Capture the cell that displays the provided text and extract its (X, Y) central coordinate. 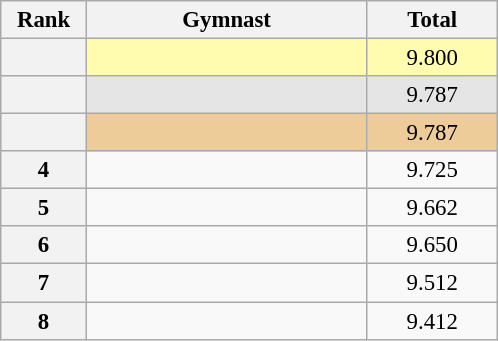
9.650 (432, 245)
9.800 (432, 58)
Gymnast (226, 20)
9.662 (432, 208)
Rank (44, 20)
4 (44, 170)
Total (432, 20)
6 (44, 245)
9.412 (432, 321)
7 (44, 283)
5 (44, 208)
9.512 (432, 283)
8 (44, 321)
9.725 (432, 170)
